Search for the cell housing the specified text and yield its (X, Y) center coordinate. 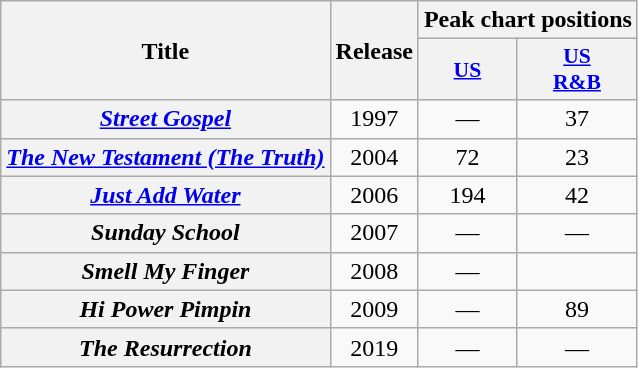
89 (576, 309)
The Resurrection (166, 347)
194 (467, 195)
Just Add Water (166, 195)
Smell My Finger (166, 271)
2007 (374, 233)
Sunday School (166, 233)
42 (576, 195)
2008 (374, 271)
Street Gospel (166, 119)
2009 (374, 309)
23 (576, 157)
2004 (374, 157)
2006 (374, 195)
The New Testament (The Truth) (166, 157)
37 (576, 119)
2019 (374, 347)
US (467, 70)
Peak chart positions (528, 20)
Release (374, 50)
Hi Power Pimpin (166, 309)
1997 (374, 119)
USR&B (576, 70)
72 (467, 157)
Title (166, 50)
